For the text-containing cell, return its midpoint in (X, Y) coordinate format. 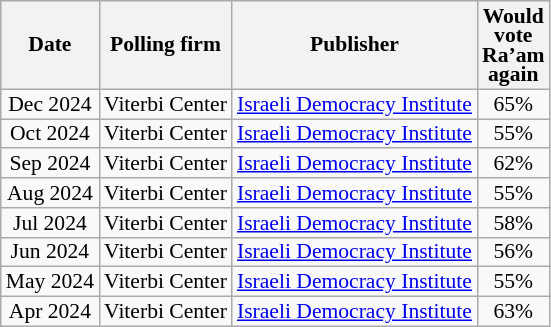
Apr 2024 (50, 312)
Sep 2024 (50, 164)
Aug 2024 (50, 193)
Publisher (354, 45)
May 2024 (50, 282)
65% (513, 104)
Polling firm (166, 45)
Dec 2024 (50, 104)
Jun 2024 (50, 252)
WouldvoteRa’amagain (513, 45)
58% (513, 223)
Date (50, 45)
Oct 2024 (50, 134)
62% (513, 164)
56% (513, 252)
Jul 2024 (50, 223)
63% (513, 312)
